Identify which cell holds the provided text, then report its (X, Y) central coordinate. 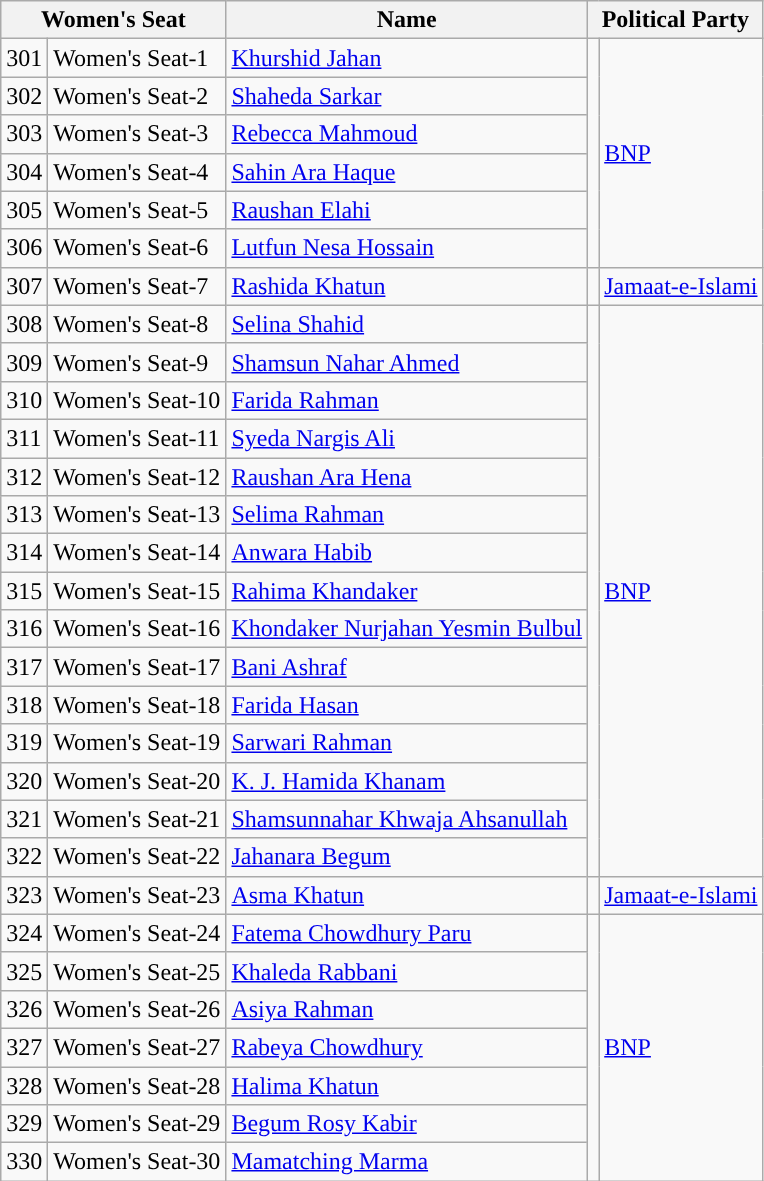
Women's Seat-7 (137, 286)
Women's Seat-8 (137, 324)
321 (24, 819)
Bani Ashraf (407, 667)
Rashida Khatun (407, 286)
Women's Seat-30 (137, 1162)
326 (24, 1009)
Rabeya Chowdhury (407, 1047)
Farida Rahman (407, 400)
304 (24, 172)
Women's Seat-20 (137, 781)
Women's Seat-17 (137, 667)
311 (24, 438)
Women's Seat-10 (137, 400)
315 (24, 591)
Khondaker Nurjahan Yesmin Bulbul (407, 629)
Shamsunnahar Khwaja Ahsanullah (407, 819)
Khaleda Rabbani (407, 971)
306 (24, 248)
323 (24, 895)
Women's Seat (114, 20)
316 (24, 629)
Women's Seat-1 (137, 58)
Farida Hasan (407, 705)
329 (24, 1124)
Women's Seat-26 (137, 1009)
Rebecca Mahmoud (407, 134)
305 (24, 210)
Women's Seat-25 (137, 971)
317 (24, 667)
K. J. Hamida Khanam (407, 781)
Shamsun Nahar Ahmed (407, 362)
Women's Seat-12 (137, 477)
Name (407, 20)
Fatema Chowdhury Paru (407, 933)
312 (24, 477)
Mamatching Marma (407, 1162)
Anwara Habib (407, 553)
Women's Seat-27 (137, 1047)
Raushan Elahi (407, 210)
Women's Seat-5 (137, 210)
Sarwari Rahman (407, 743)
Women's Seat-15 (137, 591)
330 (24, 1162)
Women's Seat-22 (137, 857)
Women's Seat-14 (137, 553)
322 (24, 857)
Selima Rahman (407, 515)
Syeda Nargis Ali (407, 438)
302 (24, 96)
318 (24, 705)
307 (24, 286)
Political Party (676, 20)
Women's Seat-16 (137, 629)
Women's Seat-11 (137, 438)
303 (24, 134)
313 (24, 515)
Halima Khatun (407, 1085)
Selina Shahid (407, 324)
301 (24, 58)
328 (24, 1085)
Women's Seat-29 (137, 1124)
Begum Rosy Kabir (407, 1124)
Women's Seat-2 (137, 96)
Sahin Ara Haque (407, 172)
309 (24, 362)
Women's Seat-13 (137, 515)
Asiya Rahman (407, 1009)
Women's Seat-23 (137, 895)
Asma Khatun (407, 895)
319 (24, 743)
320 (24, 781)
Jahanara Begum (407, 857)
Lutfun Nesa Hossain (407, 248)
308 (24, 324)
Rahima Khandaker (407, 591)
Khurshid Jahan (407, 58)
Women's Seat-9 (137, 362)
Raushan Ara Hena (407, 477)
314 (24, 553)
324 (24, 933)
Women's Seat-4 (137, 172)
Women's Seat-24 (137, 933)
Women's Seat-19 (137, 743)
Women's Seat-21 (137, 819)
310 (24, 400)
Women's Seat-3 (137, 134)
327 (24, 1047)
Women's Seat-6 (137, 248)
Women's Seat-18 (137, 705)
Women's Seat-28 (137, 1085)
Shaheda Sarkar (407, 96)
325 (24, 971)
